Output the [x, y] coordinate of the center of the cell containing the given text.  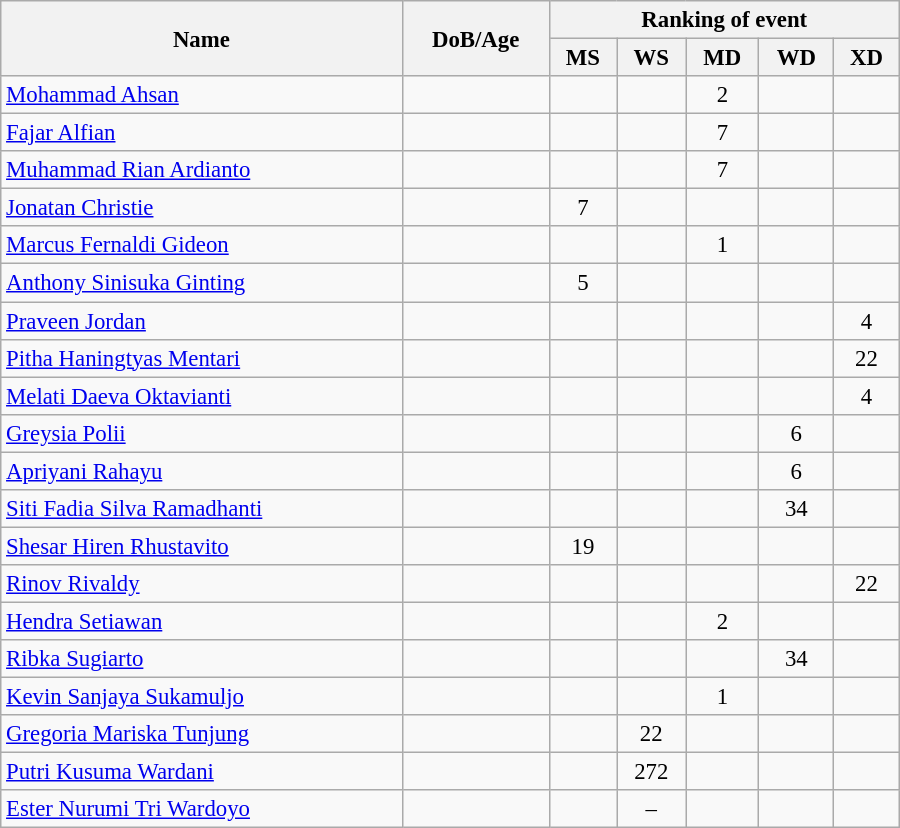
Ester Nurumi Tri Wardoyo [202, 809]
MS [582, 58]
Mohammad Ahsan [202, 95]
Anthony Sinisuka Ginting [202, 283]
XD [867, 58]
Siti Fadia Silva Ramadhanti [202, 509]
Gregoria Mariska Tunjung [202, 734]
WS [652, 58]
Ranking of event [724, 20]
– [652, 809]
5 [582, 283]
Pitha Haningtyas Mentari [202, 358]
272 [652, 772]
Shesar Hiren Rhustavito [202, 546]
DoB/Age [476, 38]
Greysia Polii [202, 433]
Melati Daeva Oktavianti [202, 396]
Praveen Jordan [202, 321]
Name [202, 38]
WD [796, 58]
Jonatan Christie [202, 208]
19 [582, 546]
Muhammad Rian Ardianto [202, 170]
Ribka Sugiarto [202, 659]
Kevin Sanjaya Sukamuljo [202, 697]
Hendra Setiawan [202, 621]
Fajar Alfian [202, 133]
Putri Kusuma Wardani [202, 772]
Apriyani Rahayu [202, 471]
Rinov Rivaldy [202, 584]
Marcus Fernaldi Gideon [202, 245]
MD [722, 58]
